Pinpoint the cell where the given text exists, returning its (x, y) midpoint coordinate. 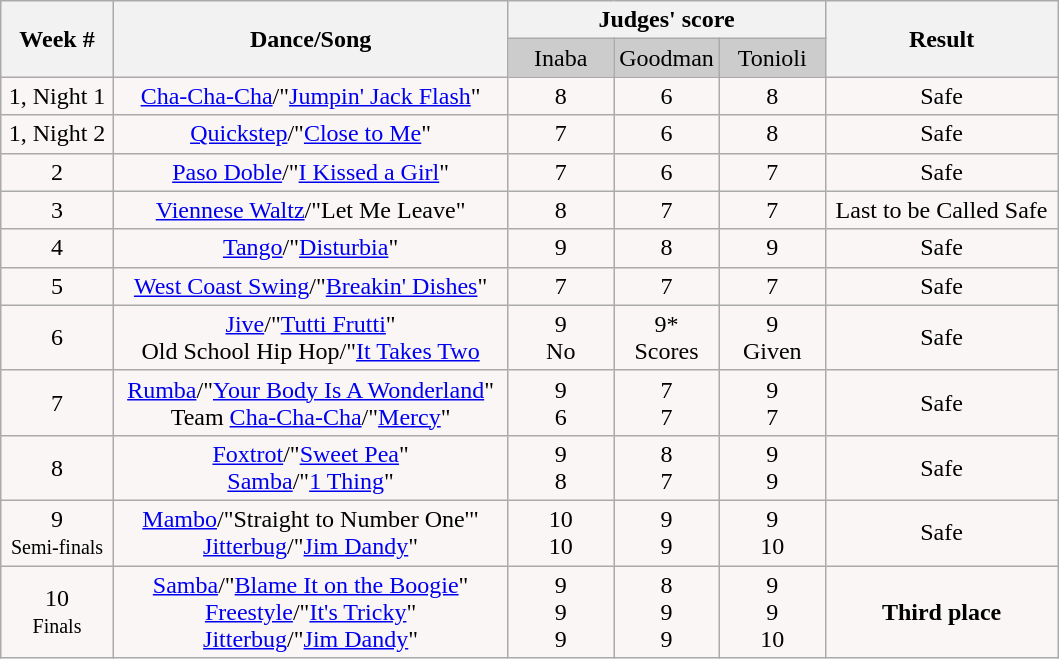
Rumba/"Your Body Is A Wonderland"Team Cha-Cha-Cha/"Mercy" (310, 402)
5 (58, 286)
Samba/"Blame It on the Boogie"Freestyle/"It's Tricky"Jitterbug/"Jim Dandy" (310, 612)
1, Night 1 (58, 96)
9Semi-finals (58, 532)
1010 (561, 532)
Tango/"Disturbia" (310, 248)
98 (561, 468)
Inaba (561, 58)
Cha-Cha-Cha/"Jumpin' Jack Flash" (310, 96)
4 (58, 248)
9*Scores (667, 338)
10Finals (58, 612)
96 (561, 402)
77 (667, 402)
87 (667, 468)
Week # (58, 39)
Mambo/"Straight to Number One'"Jitterbug/"Jim Dandy" (310, 532)
9No (561, 338)
1, Night 2 (58, 134)
Dance/Song (310, 39)
Quickstep/"Close to Me" (310, 134)
9Given (772, 338)
9910 (772, 612)
Viennese Waltz/"Let Me Leave" (310, 210)
Last to be Called Safe (942, 210)
3 (58, 210)
Jive/"Tutti Frutti"Old School Hip Hop/"It Takes Two (310, 338)
97 (772, 402)
999 (561, 612)
899 (667, 612)
Result (942, 39)
910 (772, 532)
West Coast Swing/"Breakin' Dishes" (310, 286)
Judges' score (666, 20)
Paso Doble/"I Kissed a Girl" (310, 172)
2 (58, 172)
Tonioli (772, 58)
Third place (942, 612)
Goodman (667, 58)
Foxtrot/"Sweet Pea"Samba/"1 Thing" (310, 468)
